Extract the [x, y] coordinate from the center of the cell holding the provided text.  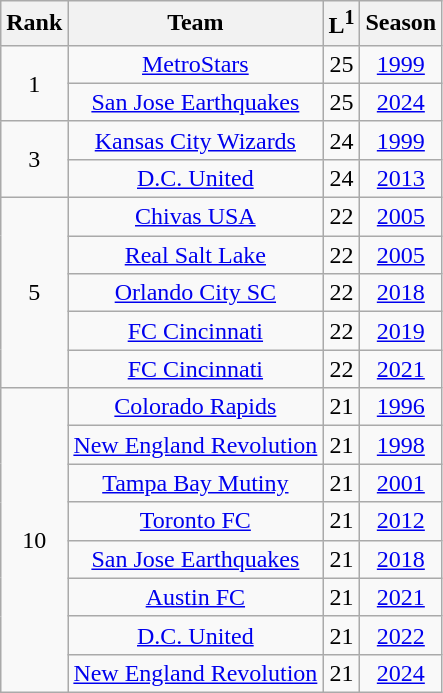
2013 [401, 178]
1998 [401, 445]
Austin FC [196, 597]
Season [401, 24]
Real Salt Lake [196, 255]
2012 [401, 521]
Colorado Rapids [196, 407]
Tampa Bay Mutiny [196, 483]
Rank [34, 24]
3 [34, 159]
1 [34, 83]
2001 [401, 483]
Kansas City Wizards [196, 140]
10 [34, 540]
Orlando City SC [196, 293]
1996 [401, 407]
Toronto FC [196, 521]
L1 [342, 24]
5 [34, 293]
Chivas USA [196, 217]
Team [196, 24]
MetroStars [196, 64]
2022 [401, 635]
2019 [401, 331]
